Pinpoint the cell where the given text exists, returning its (x, y) midpoint coordinate. 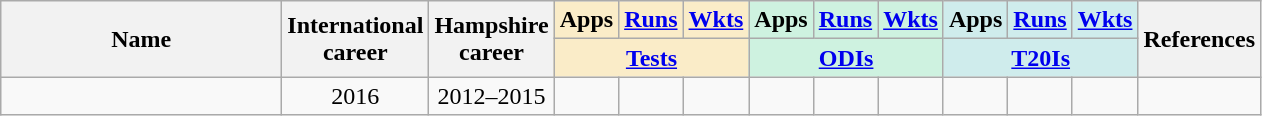
ODIs (846, 58)
Hampshirecareer (492, 39)
Internationalcareer (356, 39)
References (1200, 39)
2012–2015 (492, 96)
Tests (652, 58)
2016 (356, 96)
T20Is (1040, 58)
Name (142, 39)
